Determine the (x, y) coordinate at the center of the cell enclosing the given text.  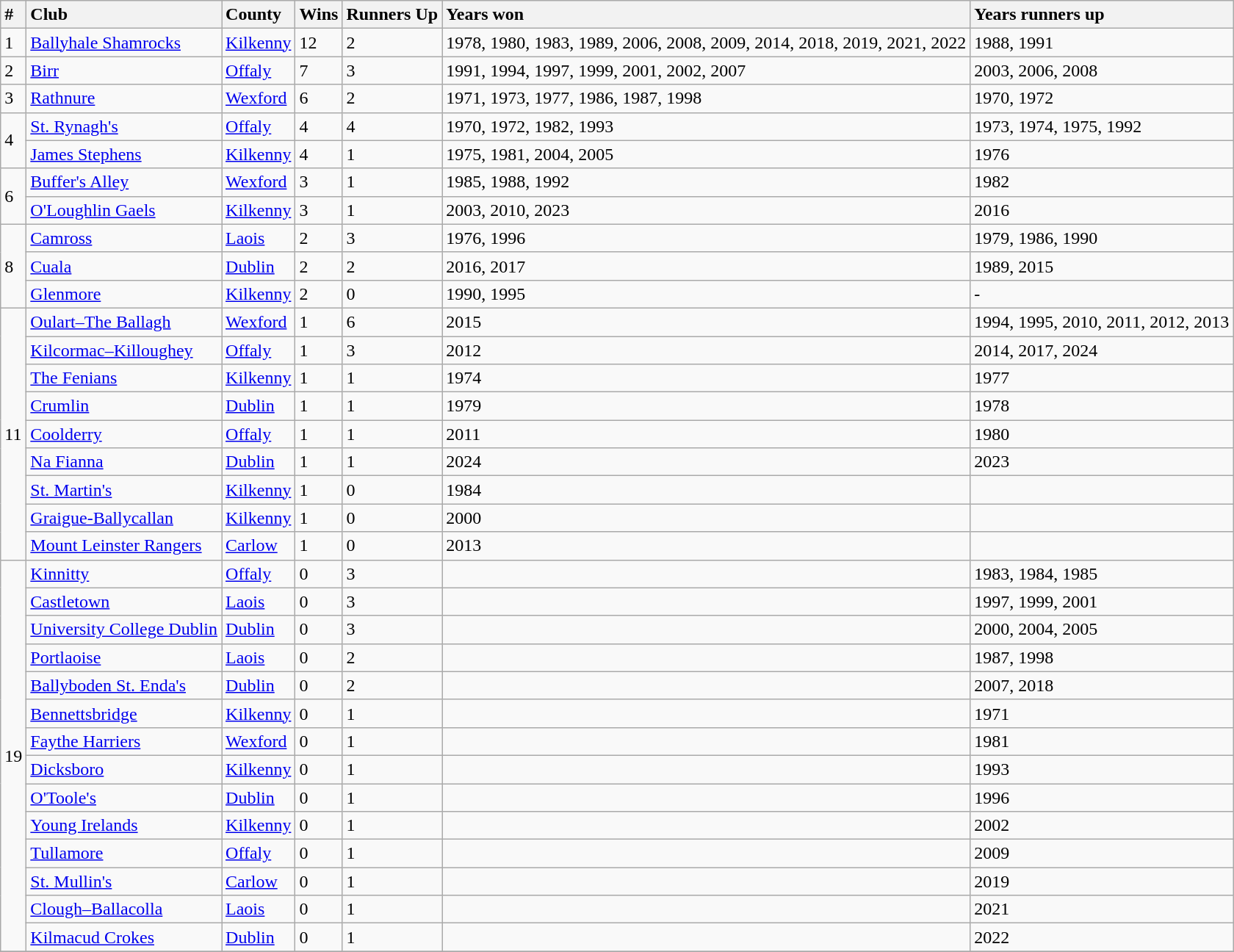
1990, 1995 (707, 294)
1984 (707, 490)
- (1102, 294)
Mount Leinster Rangers (124, 546)
1971, 1973, 1977, 1986, 1987, 1998 (707, 98)
2024 (707, 462)
1976 (1102, 154)
Ballyhale Shamrocks (124, 43)
1978, 1980, 1983, 1989, 2006, 2008, 2009, 2014, 2018, 2019, 2021, 2022 (707, 43)
1978 (1102, 406)
Kilmacud Crokes (124, 937)
Ballyboden St. Enda's (124, 685)
Rathnure (124, 98)
Oulart–The Ballagh (124, 322)
2000 (707, 518)
Graigue-Ballycallan (124, 518)
Camross (124, 238)
1980 (1102, 434)
1970, 1972, 1982, 1993 (707, 126)
2022 (1102, 937)
2013 (707, 546)
1975, 1981, 2004, 2005 (707, 154)
8 (13, 266)
Wins (319, 15)
Glenmore (124, 294)
2009 (1102, 854)
1997, 1999, 2001 (1102, 602)
2011 (707, 434)
Coolderry (124, 434)
1981 (1102, 741)
Buffer's Alley (124, 182)
1983, 1984, 1985 (1102, 574)
7 (319, 71)
St. Martin's (124, 490)
2003, 2006, 2008 (1102, 71)
Clough–Ballacolla (124, 909)
1988, 1991 (1102, 43)
University College Dublin (124, 630)
1993 (1102, 769)
Runners Up (392, 15)
Tullamore (124, 854)
St. Rynagh's (124, 126)
19 (13, 755)
County (259, 15)
1971 (1102, 713)
Young Irelands (124, 826)
1991, 1994, 1997, 1999, 2001, 2002, 2007 (707, 71)
Birr (124, 71)
1977 (1102, 378)
2012 (707, 350)
Years won (707, 15)
2003, 2010, 2023 (707, 210)
O'Toole's (124, 797)
2016, 2017 (707, 266)
2002 (1102, 826)
Kinnitty (124, 574)
1974 (707, 378)
1979 (707, 406)
Dicksboro (124, 769)
2014, 2017, 2024 (1102, 350)
2016 (1102, 210)
2007, 2018 (1102, 685)
Club (124, 15)
11 (13, 433)
1989, 2015 (1102, 266)
1987, 1998 (1102, 657)
James Stephens (124, 154)
2015 (707, 322)
St. Mullin's (124, 881)
2023 (1102, 462)
Crumlin (124, 406)
Na Fianna (124, 462)
Castletown (124, 602)
1976, 1996 (707, 238)
2000, 2004, 2005 (1102, 630)
O'Loughlin Gaels (124, 210)
2021 (1102, 909)
1985, 1988, 1992 (707, 182)
1973, 1974, 1975, 1992 (1102, 126)
# (13, 15)
1994, 1995, 2010, 2011, 2012, 2013 (1102, 322)
1996 (1102, 797)
12 (319, 43)
Faythe Harriers (124, 741)
Kilcormac–Killoughey (124, 350)
1970, 1972 (1102, 98)
1982 (1102, 182)
Cuala (124, 266)
1979, 1986, 1990 (1102, 238)
Years runners up (1102, 15)
2019 (1102, 881)
Bennettsbridge (124, 713)
Portlaoise (124, 657)
The Fenians (124, 378)
